Scan for the cell matching the given text and deliver its (X, Y) coordinate at center. 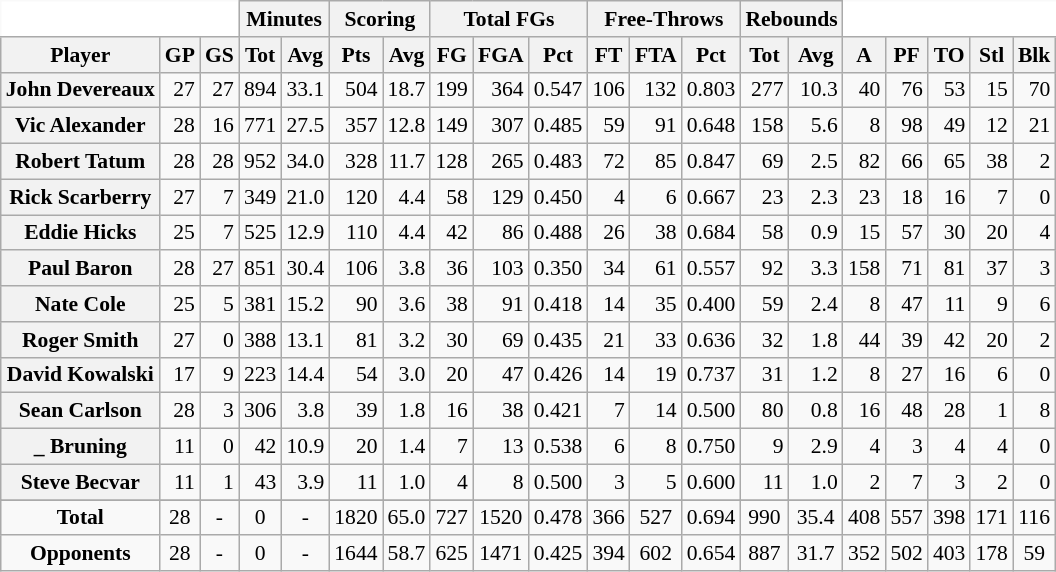
0.737 (712, 375)
33.1 (305, 90)
61 (656, 269)
625 (452, 554)
116 (1034, 518)
92 (764, 269)
11.7 (407, 162)
602 (656, 554)
10.3 (816, 90)
12.9 (305, 233)
2.4 (816, 304)
Rebounds (792, 19)
John Devereaux (80, 90)
Steve Becvar (80, 482)
504 (356, 90)
366 (608, 518)
557 (906, 518)
223 (260, 375)
149 (452, 126)
128 (452, 162)
Pts (356, 55)
0.8 (816, 411)
40 (864, 90)
31.7 (816, 554)
GS (220, 55)
Nate Cole (80, 304)
Rick Scarberry (80, 197)
771 (260, 126)
57 (906, 233)
53 (950, 90)
14.4 (305, 375)
306 (260, 411)
98 (906, 126)
307 (501, 126)
66 (906, 162)
0.847 (712, 162)
48 (906, 411)
58.7 (407, 554)
54 (356, 375)
1.4 (407, 447)
0.547 (558, 90)
0.435 (558, 340)
26 (608, 233)
Sean Carlson (80, 411)
265 (501, 162)
PF (906, 55)
851 (260, 269)
65.0 (407, 518)
0.488 (558, 233)
525 (260, 233)
Stl (992, 55)
Scoring (380, 19)
82 (864, 162)
0.9 (816, 233)
Roger Smith (80, 340)
364 (501, 90)
34 (608, 269)
Player (80, 55)
David Kowalski (80, 375)
71 (906, 269)
35 (656, 304)
394 (608, 554)
Blk (1034, 55)
19 (656, 375)
37 (992, 269)
110 (356, 233)
32 (764, 340)
1.2 (816, 375)
Free-Throws (664, 19)
0.636 (712, 340)
388 (260, 340)
0.350 (558, 269)
12.8 (407, 126)
44 (864, 340)
357 (356, 126)
Vic Alexander (80, 126)
49 (950, 126)
0.654 (712, 554)
352 (864, 554)
0.478 (558, 518)
70 (1034, 90)
0.557 (712, 269)
0.418 (558, 304)
Eddie Hicks (80, 233)
403 (950, 554)
80 (764, 411)
0.421 (558, 411)
FG (452, 55)
952 (260, 162)
Total FGs (508, 19)
0.400 (712, 304)
132 (656, 90)
502 (906, 554)
86 (501, 233)
527 (656, 518)
0.684 (712, 233)
0.648 (712, 126)
1471 (501, 554)
2.5 (816, 162)
328 (356, 162)
13 (501, 447)
12 (992, 126)
408 (864, 518)
0.425 (558, 554)
3.0 (407, 375)
21.0 (305, 197)
85 (656, 162)
3.2 (407, 340)
43 (260, 482)
129 (501, 197)
0.694 (712, 518)
120 (356, 197)
35.4 (816, 518)
103 (501, 269)
2.9 (816, 447)
3.9 (305, 482)
Minutes (284, 19)
10.9 (305, 447)
0.667 (712, 197)
Robert Tatum (80, 162)
171 (992, 518)
27.5 (305, 126)
0.485 (558, 126)
5.6 (816, 126)
Paul Baron (80, 269)
90 (356, 304)
398 (950, 518)
0.450 (558, 197)
Total (80, 518)
30.4 (305, 269)
72 (608, 162)
0.538 (558, 447)
0.426 (558, 375)
31 (764, 375)
_ Bruning (80, 447)
18.7 (407, 90)
990 (764, 518)
199 (452, 90)
65 (950, 162)
727 (452, 518)
36 (452, 269)
13.1 (305, 340)
GP (180, 55)
0.483 (558, 162)
3.3 (816, 269)
FT (608, 55)
1644 (356, 554)
381 (260, 304)
17 (180, 375)
178 (992, 554)
277 (764, 90)
0.600 (712, 482)
887 (764, 554)
TO (950, 55)
18 (906, 197)
Opponents (80, 554)
A (864, 55)
2.3 (816, 197)
34.0 (305, 162)
FGA (501, 55)
1820 (356, 518)
894 (260, 90)
0.750 (712, 447)
33 (656, 340)
76 (906, 90)
FTA (656, 55)
1520 (501, 518)
15.2 (305, 304)
349 (260, 197)
0.803 (712, 90)
3.6 (407, 304)
